Pinpoint the cell where the given text exists, returning its (X, Y) midpoint coordinate. 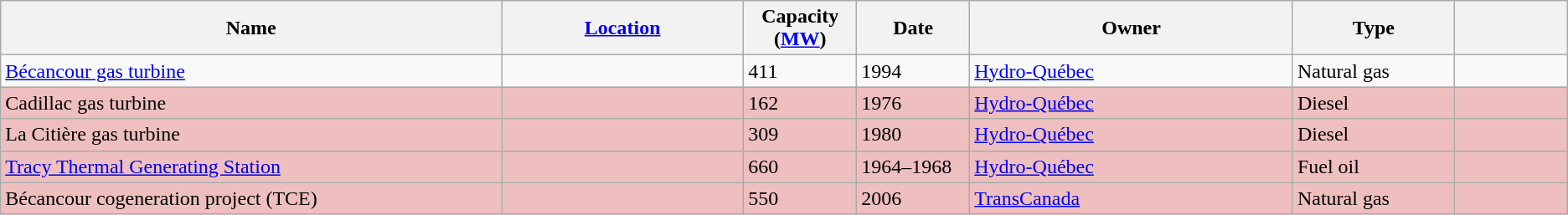
309 (801, 135)
550 (801, 198)
Type (1374, 28)
1994 (913, 71)
1976 (913, 103)
Tracy Thermal Generating Station (251, 166)
Bécancour cogeneration project (TCE) (251, 198)
Location (623, 28)
Name (251, 28)
411 (801, 71)
162 (801, 103)
TransCanada (1132, 198)
1980 (913, 135)
660 (801, 166)
Owner (1132, 28)
Cadillac gas turbine (251, 103)
Fuel oil (1374, 166)
1964–1968 (913, 166)
Date (913, 28)
La Citière gas turbine (251, 135)
2006 (913, 198)
Capacity (MW) (801, 28)
Bécancour gas turbine (251, 71)
